Return the [X, Y] coordinate for the center point of the cell that contains the specified text.  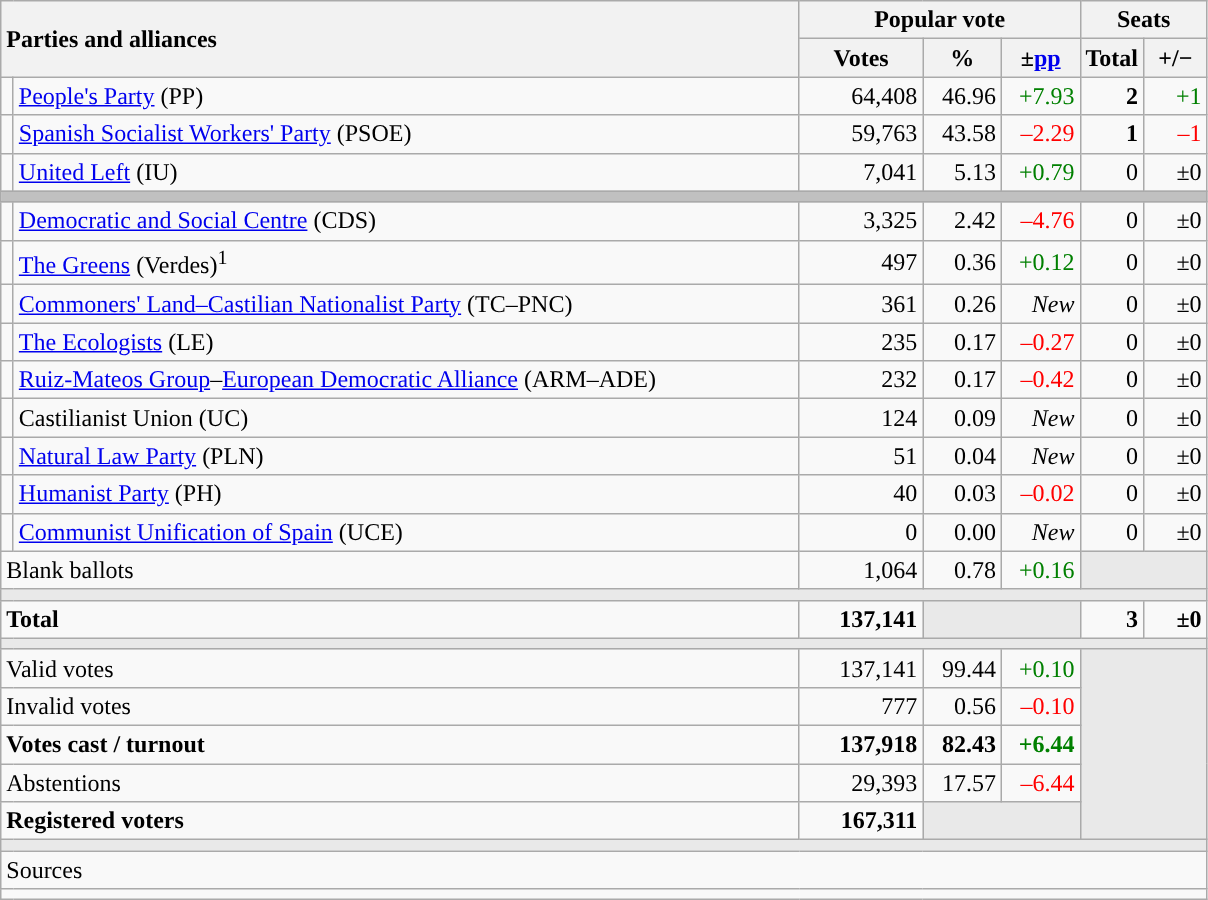
Democratic and Social Centre (CDS) [406, 221]
–0.10 [1040, 706]
–2.29 [1040, 134]
5.13 [962, 172]
Valid votes [400, 668]
±pp [1040, 58]
+0.16 [1040, 570]
29,393 [861, 783]
2 [1112, 96]
82.43 [962, 745]
Popular vote [940, 20]
46.96 [962, 96]
+0.79 [1040, 172]
Sources [604, 870]
0.09 [962, 418]
Humanist Party (PH) [406, 494]
–0.02 [1040, 494]
Commoners' Land–Castilian Nationalist Party (TC–PNC) [406, 304]
0.04 [962, 456]
Seats [1144, 20]
United Left (IU) [406, 172]
Natural Law Party (PLN) [406, 456]
Castilianist Union (UC) [406, 418]
1 [1112, 134]
% [962, 58]
The Ecologists (LE) [406, 342]
Registered voters [400, 821]
+1 [1176, 96]
–4.76 [1040, 221]
99.44 [962, 668]
777 [861, 706]
+/− [1176, 58]
Votes cast / turnout [400, 745]
Parties and alliances [400, 39]
232 [861, 380]
0.26 [962, 304]
–6.44 [1040, 783]
137,918 [861, 745]
0.78 [962, 570]
361 [861, 304]
235 [861, 342]
Spanish Socialist Workers' Party (PSOE) [406, 134]
The Greens (Verdes)1 [406, 262]
59,763 [861, 134]
3,325 [861, 221]
–0.27 [1040, 342]
+6.44 [1040, 745]
7,041 [861, 172]
167,311 [861, 821]
0.56 [962, 706]
–0.42 [1040, 380]
Votes [861, 58]
124 [861, 418]
+0.12 [1040, 262]
64,408 [861, 96]
Abstentions [400, 783]
Communist Unification of Spain (UCE) [406, 532]
43.58 [962, 134]
People's Party (PP) [406, 96]
0.03 [962, 494]
Ruiz-Mateos Group–European Democratic Alliance (ARM–ADE) [406, 380]
0.00 [962, 532]
–1 [1176, 134]
2.42 [962, 221]
Blank ballots [400, 570]
497 [861, 262]
+7.93 [1040, 96]
1,064 [861, 570]
Invalid votes [400, 706]
40 [861, 494]
17.57 [962, 783]
+0.10 [1040, 668]
3 [1112, 619]
51 [861, 456]
0.36 [962, 262]
